Return (x, y) of the center of cell containing provided text 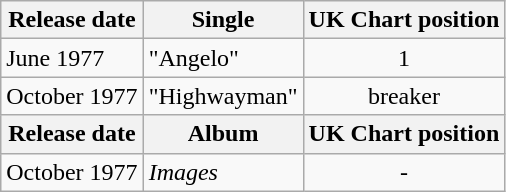
"Highwayman" (223, 96)
Images (223, 172)
- (404, 172)
Album (223, 134)
1 (404, 58)
breaker (404, 96)
"Angelo" (223, 58)
Single (223, 20)
June 1977 (72, 58)
